Output the [X, Y] coordinate of the center of the cell containing the given text.  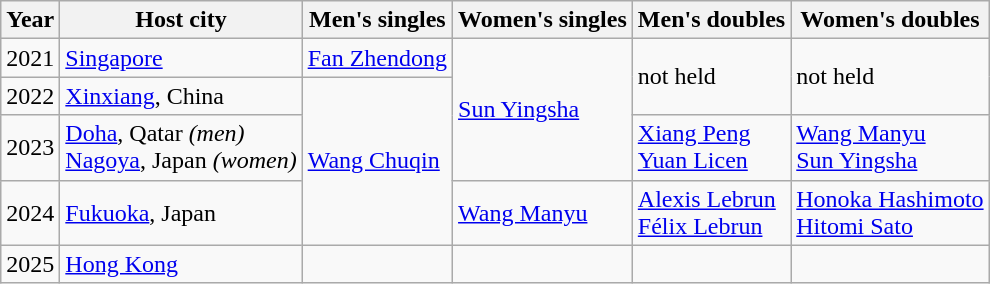
Xiang Peng Yuan Licen [711, 148]
Hong Kong [181, 264]
Honoka Hashimoto Hitomi Sato [890, 212]
Women's doubles [890, 20]
Wang Manyu Sun Yingsha [890, 148]
Fan Zhendong [377, 58]
Men's singles [377, 20]
2022 [30, 96]
2023 [30, 148]
Women's singles [543, 20]
Wang Manyu [543, 212]
Xinxiang, China [181, 96]
2024 [30, 212]
Wang Chuqin [377, 161]
Year [30, 20]
Alexis Lebrun Félix Lebrun [711, 212]
Sun Yingsha [543, 110]
Singapore [181, 58]
2025 [30, 264]
2021 [30, 58]
Host city [181, 20]
Doha, Qatar (men)Nagoya, Japan (women) [181, 148]
Men's doubles [711, 20]
Fukuoka, Japan [181, 212]
